Output the [x, y] coordinate of the center of the cell containing the given text.  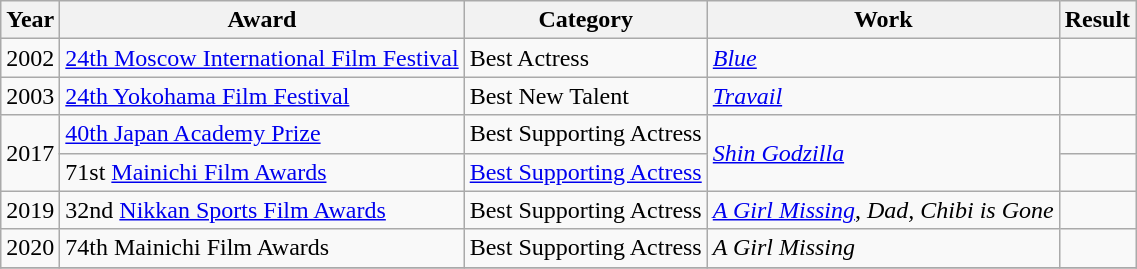
Category [586, 20]
Year [30, 20]
40th Japan Academy Prize [262, 134]
32nd Nikkan Sports Film Awards [262, 210]
2017 [30, 153]
2002 [30, 58]
71st Mainichi Film Awards [262, 172]
Best New Talent [586, 96]
2020 [30, 248]
Best Actress [586, 58]
A Girl Missing, Dad, Chibi is Gone [883, 210]
Work [883, 20]
74th Mainichi Film Awards [262, 248]
24th Yokohama Film Festival [262, 96]
2019 [30, 210]
24th Moscow International Film Festival [262, 58]
Shin Godzilla [883, 153]
A Girl Missing [883, 248]
Travail [883, 96]
2003 [30, 96]
Award [262, 20]
Blue [883, 58]
Result [1097, 20]
